Detect which cell encompasses the target text, then output its (x, y) center coordinate. 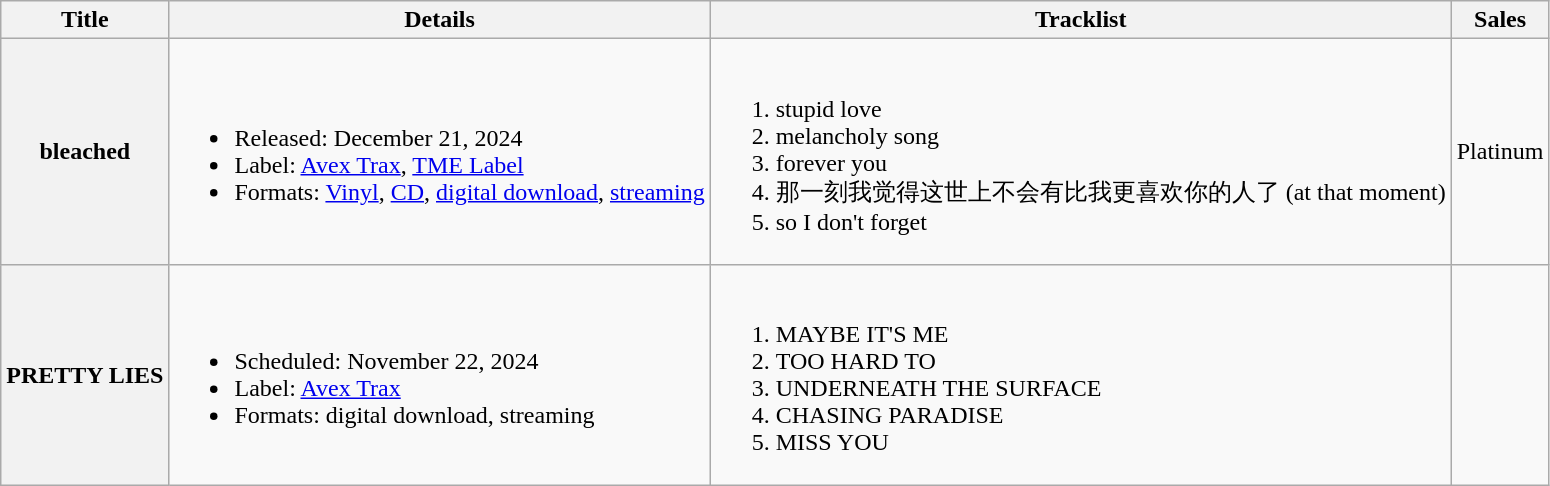
PRETTY LIES (85, 374)
Sales (1500, 20)
Scheduled: November 22, 2024Label: Avex TraxFormats: digital download, streaming (440, 374)
Details (440, 20)
Released: December 21, 2024Label: Avex Trax, TME LabelFormats: Vinyl, CD, digital download, streaming (440, 152)
bleached (85, 152)
Tracklist (1080, 20)
MAYBE IT'S METOO HARD TOUNDERNEATH THE SURFACECHASING PARADISEMISS YOU (1080, 374)
Title (85, 20)
stupid lovemelancholy songforever you那一刻我觉得这世上不会有比我更喜欢你的人了 (at that moment)so I don't forget (1080, 152)
Platinum (1500, 152)
